Pinpoint the cell where the given text exists, returning its (X, Y) midpoint coordinate. 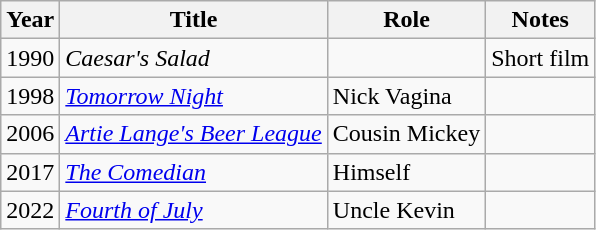
1998 (30, 96)
Tomorrow Night (194, 96)
Caesar's Salad (194, 58)
Uncle Kevin (406, 210)
The Comedian (194, 172)
Nick Vagina (406, 96)
Cousin Mickey (406, 134)
Year (30, 20)
Himself (406, 172)
2006 (30, 134)
Short film (540, 58)
Role (406, 20)
2022 (30, 210)
2017 (30, 172)
1990 (30, 58)
Title (194, 20)
Notes (540, 20)
Fourth of July (194, 210)
Artie Lange's Beer League (194, 134)
